Return the (X, Y) coordinate for the center point of the cell that contains the specified text.  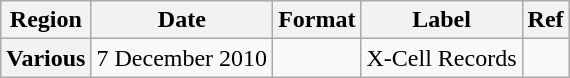
7 December 2010 (182, 58)
Various (46, 58)
X-Cell Records (442, 58)
Date (182, 20)
Format (317, 20)
Region (46, 20)
Ref (546, 20)
Label (442, 20)
